Pinpoint the cell where the given text exists, returning its [X, Y] midpoint coordinate. 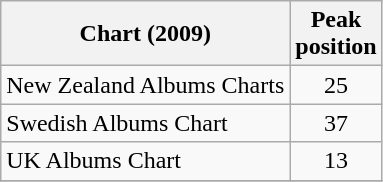
37 [336, 123]
Peakposition [336, 34]
New Zealand Albums Charts [146, 85]
Swedish Albums Chart [146, 123]
Chart (2009) [146, 34]
UK Albums Chart [146, 161]
13 [336, 161]
25 [336, 85]
